Search for the cell housing the specified text and yield its [x, y] center coordinate. 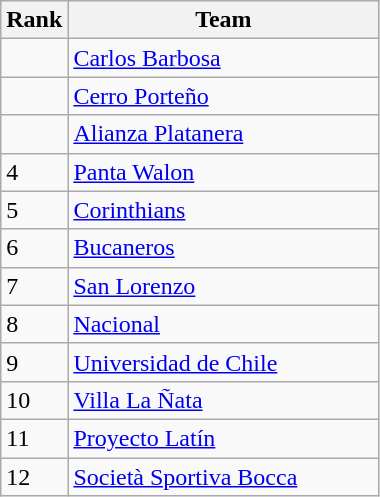
Carlos Barbosa [224, 58]
8 [34, 324]
7 [34, 286]
San Lorenzo [224, 286]
Panta Walon [224, 172]
Universidad de Chile [224, 362]
Proyecto Latín [224, 438]
Bucaneros [224, 248]
9 [34, 362]
6 [34, 248]
Corinthians [224, 210]
Società Sportiva Bocca [224, 477]
Nacional [224, 324]
11 [34, 438]
10 [34, 400]
Alianza Platanera [224, 134]
12 [34, 477]
Cerro Porteño [224, 96]
Villa La Ñata [224, 400]
Rank [34, 20]
4 [34, 172]
Team [224, 20]
5 [34, 210]
